Locate the cell with the specified text and output its (X, Y) center coordinate. 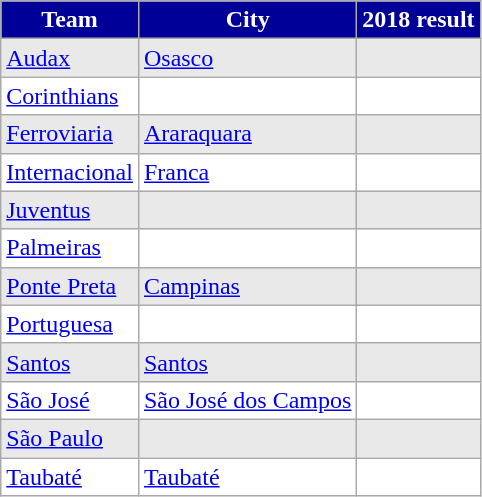
Franca (247, 172)
Ponte Preta (70, 286)
Team (70, 20)
Corinthians (70, 96)
Audax (70, 58)
São José dos Campos (247, 400)
São José (70, 400)
Campinas (247, 286)
Internacional (70, 172)
Ferroviaria (70, 134)
City (247, 20)
Palmeiras (70, 248)
Osasco (247, 58)
Juventus (70, 210)
2018 result (418, 20)
São Paulo (70, 438)
Portuguesa (70, 324)
Araraquara (247, 134)
